Provide the [x, y] coordinate of the cell's center where the given text is located.  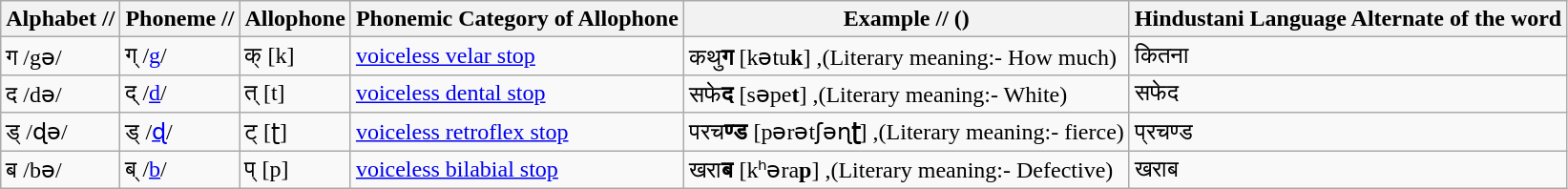
Alphabet // [61, 19]
प्रचण्ड [1348, 132]
ब /bə/ [61, 170]
कितना [1348, 56]
ग् /g/ [179, 56]
voiceless retroflex stop [517, 132]
खराब [1348, 170]
द /də/ [61, 94]
द् /d/ [179, 94]
ड् /ɖə/ [61, 132]
voiceless dental stop [517, 94]
सफेद [səpet] ,(Literary meaning:- White) [907, 94]
परचण्ड [pərətʃəɳʈ] ,(Literary meaning:- fierce) [907, 132]
ग /gə/ [61, 56]
ट् [ʈ] [295, 132]
Phoneme // [179, 19]
Allophone [295, 19]
ब् /b/ [179, 170]
Example // () [907, 19]
प् [p] [295, 170]
क् [k] [295, 56]
कथुग [kətuk] ,(Literary meaning:- How much) [907, 56]
सफेद [1348, 94]
Phonemic Category of Allophone [517, 19]
voiceless velar stop [517, 56]
त् [t] [295, 94]
ड् /ɖ/ [179, 132]
Hindustani Language Alternate of the word [1348, 19]
voiceless bilabial stop [517, 170]
खराब [kʰərap] ,(Literary meaning:- Defective) [907, 170]
